Locate the cell with the specified text and output its (x, y) center coordinate. 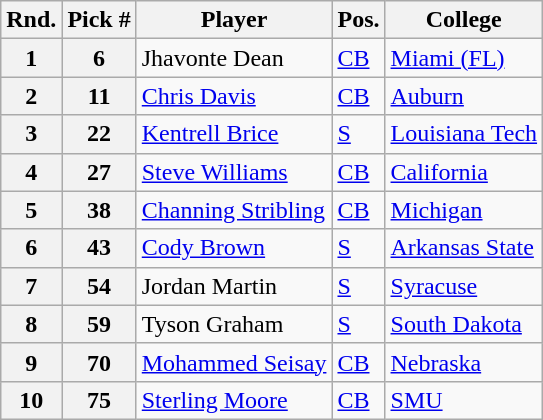
Sterling Moore (234, 400)
3 (32, 134)
Nebraska (464, 362)
2 (32, 96)
Steve Williams (234, 172)
38 (99, 210)
11 (99, 96)
4 (32, 172)
Arkansas State (464, 248)
27 (99, 172)
Jordan Martin (234, 286)
43 (99, 248)
SMU (464, 400)
Pos. (358, 20)
Kentrell Brice (234, 134)
Syracuse (464, 286)
Mohammed Seisay (234, 362)
70 (99, 362)
Miami (FL) (464, 58)
Rnd. (32, 20)
10 (32, 400)
8 (32, 324)
Channing Stribling (234, 210)
1 (32, 58)
College (464, 20)
75 (99, 400)
Chris Davis (234, 96)
Player (234, 20)
9 (32, 362)
South Dakota (464, 324)
Tyson Graham (234, 324)
59 (99, 324)
Michigan (464, 210)
7 (32, 286)
Pick # (99, 20)
Cody Brown (234, 248)
Auburn (464, 96)
Louisiana Tech (464, 134)
5 (32, 210)
Jhavonte Dean (234, 58)
22 (99, 134)
54 (99, 286)
California (464, 172)
